Output the [x, y] coordinate of the center of the cell containing the given text.  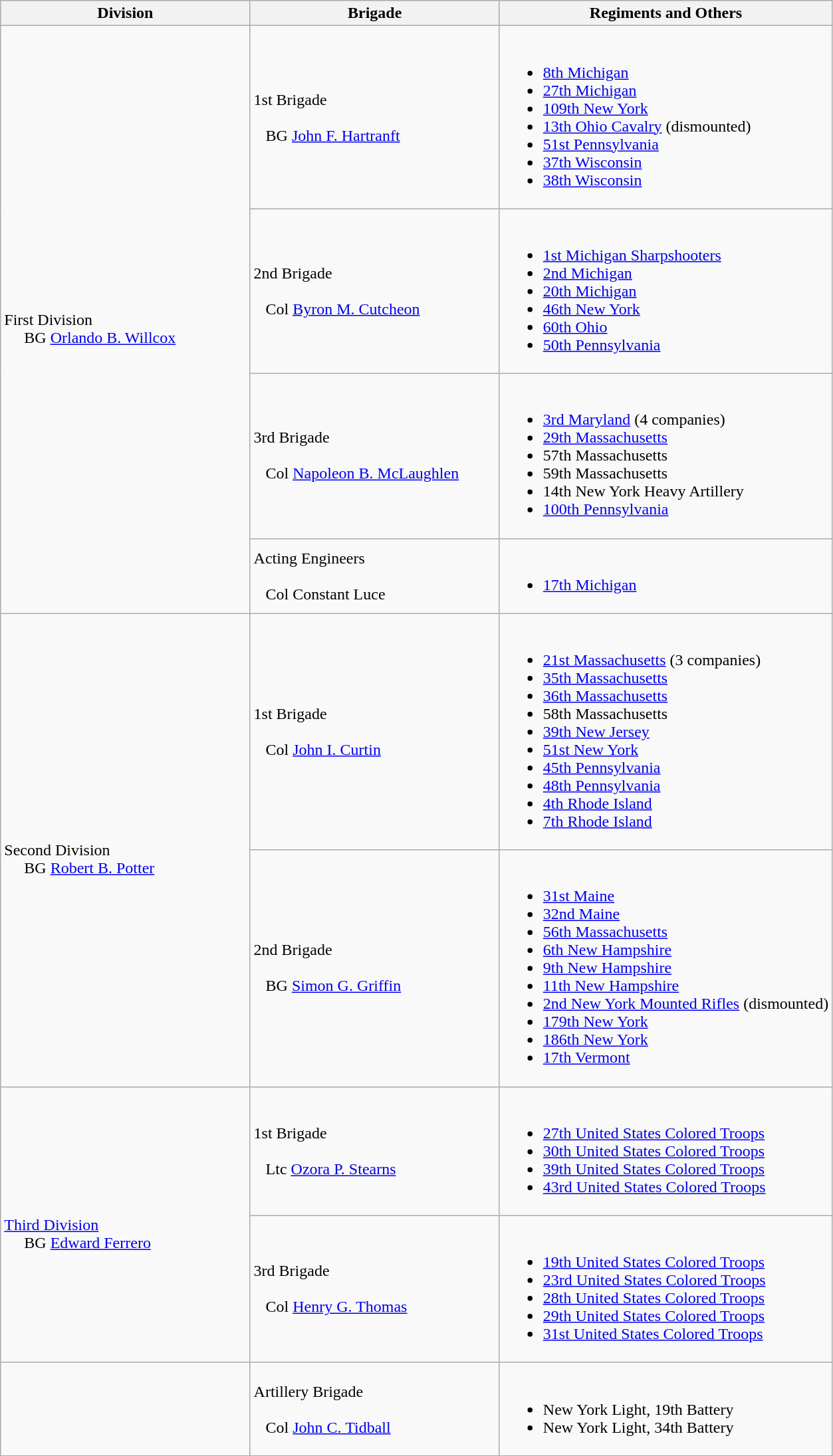
Division [125, 13]
3rd Maryland (4 companies)29th Massachusetts57th Massachusetts59th Massachusetts14th New York Heavy Artillery100th Pennsylvania [665, 456]
3rd Brigade Col Henry G. Thomas [375, 1289]
2nd Brigade Col Byron M. Cutcheon [375, 291]
1st Brigade BG John F. Hartranft [375, 117]
New York Light, 19th BatteryNew York Light, 34th Battery [665, 1409]
Brigade [375, 13]
Regiments and Others [665, 13]
Third Division BG Edward Ferrero [125, 1224]
1st Brigade Ltc Ozora P. Stearns [375, 1151]
1st Michigan Sharpshooters2nd Michigan20th Michigan46th New York60th Ohio50th Pennsylvania [665, 291]
Second Division BG Robert B. Potter [125, 850]
2nd Brigade BG Simon G. Griffin [375, 968]
27th United States Colored Troops30th United States Colored Troops39th United States Colored Troops43rd United States Colored Troops [665, 1151]
Acting Engineers Col Constant Luce [375, 575]
1st Brigade Col John I. Curtin [375, 732]
3rd Brigade Col Napoleon B. McLaughlen [375, 456]
17th Michigan [665, 575]
8th Michigan27th Michigan109th New York13th Ohio Cavalry (dismounted)51st Pennsylvania37th Wisconsin38th Wisconsin [665, 117]
Artillery Brigade Col John C. Tidball [375, 1409]
First Division BG Orlando B. Willcox [125, 320]
